From the cell containing the given text, extract its center point as (X, Y) coordinate. 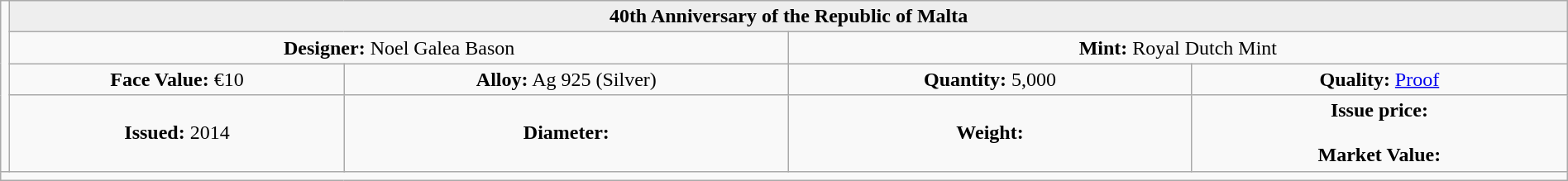
40th Anniversary of the Republic of Malta (789, 17)
Issue price: Market Value: (1379, 133)
Quantity: 5,000 (989, 79)
Issued: 2014 (177, 133)
Mint: Royal Dutch Mint (1178, 48)
Alloy: Ag 925 (Silver) (566, 79)
Weight: (989, 133)
Designer: Noel Galea Bason (399, 48)
Face Value: €10 (177, 79)
Quality: Proof (1379, 79)
Diameter: (566, 133)
